Identify which cell holds the provided text, then report its (X, Y) central coordinate. 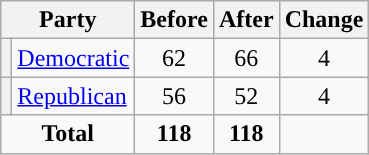
66 (246, 58)
Change (324, 20)
Total (68, 134)
56 (174, 96)
Republican (74, 96)
Before (174, 20)
62 (174, 58)
After (246, 20)
Democratic (74, 58)
52 (246, 96)
Party (68, 20)
